Search for the cell housing the specified text and yield its [x, y] center coordinate. 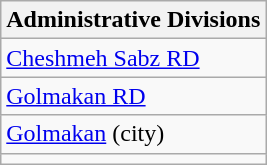
Cheshmeh Sabz RD [134, 58]
Golmakan RD [134, 96]
Golmakan (city) [134, 134]
Administrative Divisions [134, 20]
